For the text-containing cell, return its midpoint in (x, y) coordinate format. 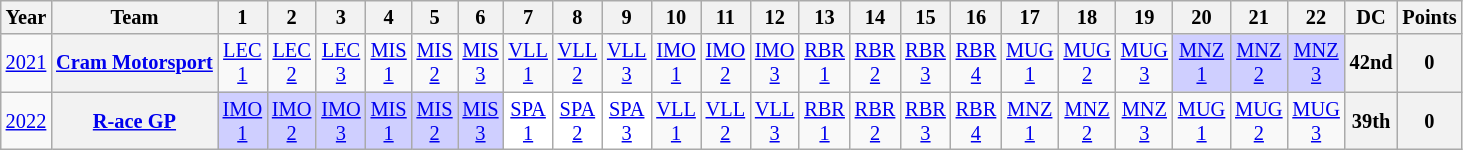
20 (1202, 17)
6 (481, 17)
11 (726, 17)
12 (774, 17)
R-ace GP (134, 121)
Cram Motorsport (134, 63)
39th (1372, 121)
19 (1144, 17)
2 (292, 17)
10 (676, 17)
Team (134, 17)
9 (626, 17)
Year (26, 17)
17 (1030, 17)
21 (1258, 17)
5 (435, 17)
LEC3 (340, 63)
2022 (26, 121)
8 (578, 17)
22 (1316, 17)
DC (1372, 17)
2021 (26, 63)
14 (875, 17)
16 (976, 17)
Points (1429, 17)
42nd (1372, 63)
SPA1 (528, 121)
4 (389, 17)
15 (925, 17)
1 (242, 17)
3 (340, 17)
18 (1086, 17)
7 (528, 17)
LEC1 (242, 63)
LEC2 (292, 63)
13 (824, 17)
SPA3 (626, 121)
SPA2 (578, 121)
